Search for the cell housing the specified text and yield its (X, Y) center coordinate. 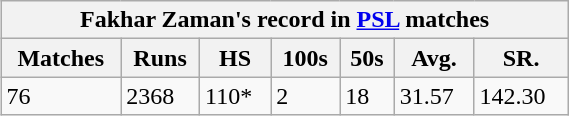
76 (61, 96)
Fakhar Zaman's record in PSL matches (284, 20)
110* (236, 96)
Avg. (434, 58)
18 (367, 96)
50s (367, 58)
Runs (160, 58)
142.30 (521, 96)
31.57 (434, 96)
Matches (61, 58)
SR. (521, 58)
100s (306, 58)
HS (236, 58)
2368 (160, 96)
2 (306, 96)
